Extract the [x, y] coordinate from the center of the cell holding the provided text.  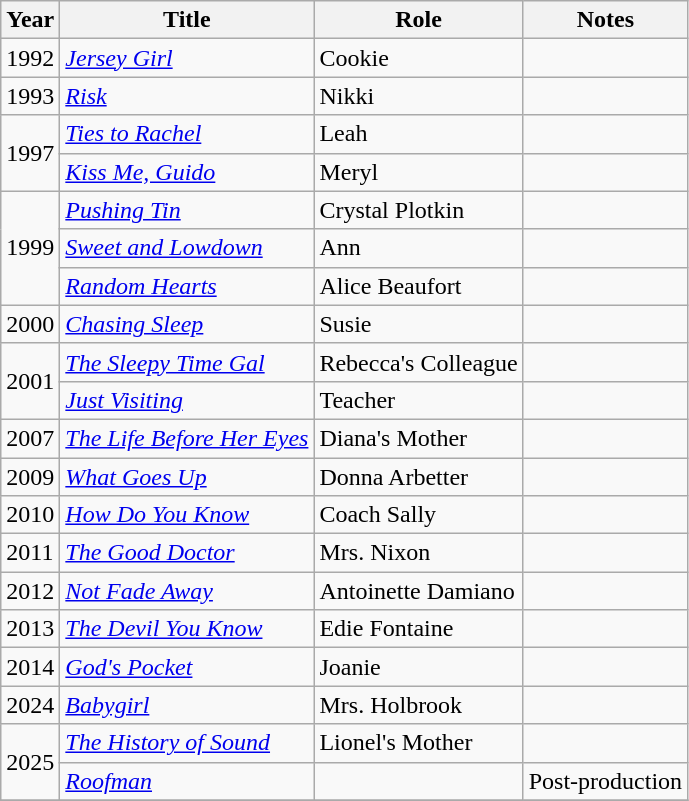
Crystal Plotkin [418, 210]
Random Hearts [187, 286]
The Devil You Know [187, 629]
2009 [30, 477]
The Sleepy Time Gal [187, 362]
2011 [30, 553]
Sweet and Lowdown [187, 248]
Edie Fontaine [418, 629]
Role [418, 20]
Roofman [187, 781]
Teacher [418, 400]
Meryl [418, 172]
Pushing Tin [187, 210]
What Goes Up [187, 477]
The Good Doctor [187, 553]
2000 [30, 324]
Chasing Sleep [187, 324]
Post-production [605, 781]
Rebecca's Colleague [418, 362]
Just Visiting [187, 400]
Joanie [418, 667]
2001 [30, 381]
Kiss Me, Guido [187, 172]
Cookie [418, 58]
1992 [30, 58]
Lionel's Mother [418, 743]
Diana's Mother [418, 438]
Antoinette Damiano [418, 591]
Nikki [418, 96]
Babygirl [187, 705]
Alice Beaufort [418, 286]
2010 [30, 515]
Leah [418, 134]
The Life Before Her Eyes [187, 438]
Donna Arbetter [418, 477]
The History of Sound [187, 743]
2012 [30, 591]
How Do You Know [187, 515]
Title [187, 20]
2024 [30, 705]
2013 [30, 629]
Notes [605, 20]
Not Fade Away [187, 591]
God's Pocket [187, 667]
1999 [30, 248]
Susie [418, 324]
1993 [30, 96]
Ann [418, 248]
1997 [30, 153]
2014 [30, 667]
Year [30, 20]
2025 [30, 762]
Ties to Rachel [187, 134]
Mrs. Holbrook [418, 705]
2007 [30, 438]
Coach Sally [418, 515]
Mrs. Nixon [418, 553]
Jersey Girl [187, 58]
Risk [187, 96]
